Output the [X, Y] coordinate of the center of the cell containing the given text.  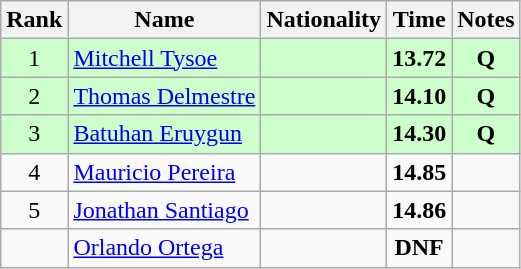
13.72 [420, 58]
Batuhan Eruygun [164, 134]
5 [34, 210]
Mitchell Tysoe [164, 58]
2 [34, 96]
14.30 [420, 134]
14.86 [420, 210]
DNF [420, 248]
Rank [34, 20]
Time [420, 20]
3 [34, 134]
Orlando Ortega [164, 248]
4 [34, 172]
Notes [486, 20]
Mauricio Pereira [164, 172]
Jonathan Santiago [164, 210]
Nationality [324, 20]
Name [164, 20]
Thomas Delmestre [164, 96]
14.85 [420, 172]
1 [34, 58]
14.10 [420, 96]
